Capture the cell that displays the provided text and extract its (X, Y) central coordinate. 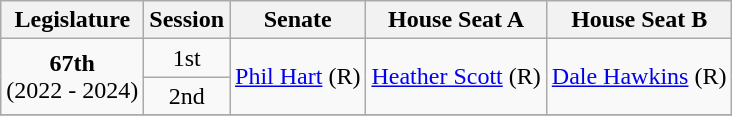
Legislature (72, 20)
Dale Hawkins (R) (639, 77)
1st (187, 58)
67th (2022 - 2024) (72, 77)
Session (187, 20)
Senate (298, 20)
House Seat A (456, 20)
2nd (187, 96)
House Seat B (639, 20)
Phil Hart (R) (298, 77)
Heather Scott (R) (456, 77)
